Determine the [x, y] coordinate at the center of the cell enclosing the given text.  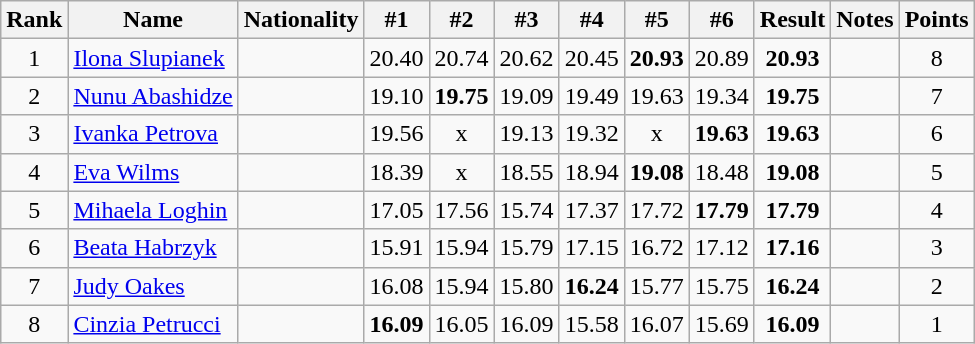
Points [936, 20]
18.94 [592, 172]
17.16 [792, 248]
16.08 [396, 286]
17.72 [656, 210]
19.10 [396, 96]
Ivanka Petrova [153, 134]
20.45 [592, 58]
19.13 [526, 134]
Ilona Slupianek [153, 58]
#3 [526, 20]
Rank [34, 20]
17.05 [396, 210]
Nationality [301, 20]
19.32 [592, 134]
19.56 [396, 134]
Cinzia Petrucci [153, 324]
20.74 [462, 58]
Nunu Abashidze [153, 96]
#4 [592, 20]
Beata Habrzyk [153, 248]
15.75 [722, 286]
18.39 [396, 172]
15.80 [526, 286]
17.12 [722, 248]
16.05 [462, 324]
16.72 [656, 248]
15.79 [526, 248]
15.58 [592, 324]
#5 [656, 20]
20.89 [722, 58]
Name [153, 20]
18.48 [722, 172]
17.37 [592, 210]
15.69 [722, 324]
20.62 [526, 58]
19.09 [526, 96]
17.56 [462, 210]
15.74 [526, 210]
#6 [722, 20]
19.49 [592, 96]
17.15 [592, 248]
#1 [396, 20]
Mihaela Loghin [153, 210]
20.40 [396, 58]
#2 [462, 20]
Eva Wilms [153, 172]
19.34 [722, 96]
18.55 [526, 172]
Judy Oakes [153, 286]
16.07 [656, 324]
15.91 [396, 248]
Result [792, 20]
15.77 [656, 286]
Notes [865, 20]
